Capture the cell that displays the provided text and extract its [X, Y] central coordinate. 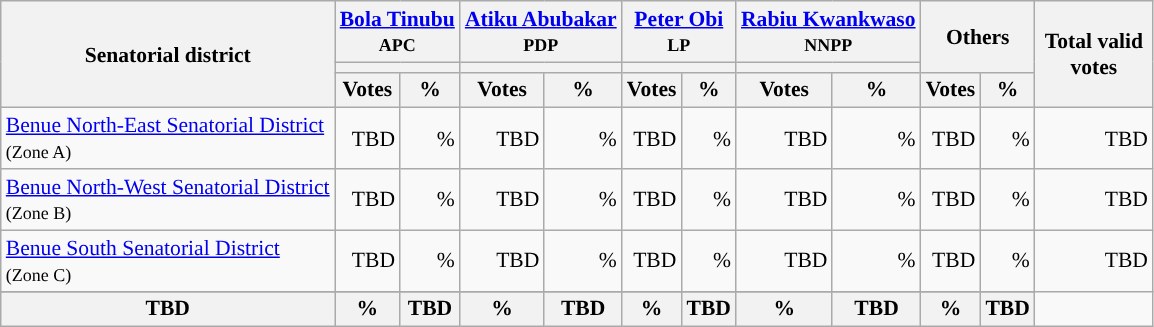
Senatorial district [168, 54]
Peter ObiLP [679, 32]
Others [978, 36]
Benue North-East Senatorial District(Zone A) [168, 138]
Rabiu KwankwasoNNPP [828, 32]
Benue South Senatorial District(Zone C) [168, 260]
Benue North-West Senatorial District(Zone B) [168, 200]
Total valid votes [1094, 54]
Atiku AbubakarPDP [541, 32]
Bola TinubuAPC [398, 32]
